For the text-containing cell, return its midpoint in (x, y) coordinate format. 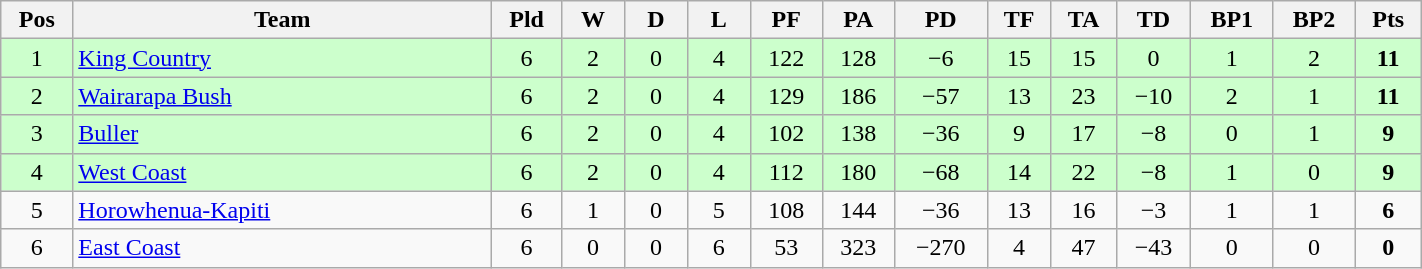
−43 (1153, 248)
108 (786, 210)
−6 (940, 58)
128 (858, 58)
Pos (37, 20)
23 (1084, 96)
Team (282, 20)
King Country (282, 58)
186 (858, 96)
−68 (940, 172)
BP2 (1314, 20)
TA (1084, 20)
PD (940, 20)
3 (37, 134)
16 (1084, 210)
L (718, 20)
TF (1019, 20)
22 (1084, 172)
112 (786, 172)
−57 (940, 96)
138 (858, 134)
129 (786, 96)
East Coast (282, 248)
Wairarapa Bush (282, 96)
Pts (1388, 20)
14 (1019, 172)
Buller (282, 134)
−10 (1153, 96)
122 (786, 58)
102 (786, 134)
D (656, 20)
PA (858, 20)
PF (786, 20)
180 (858, 172)
53 (786, 248)
−270 (940, 248)
−3 (1153, 210)
47 (1084, 248)
West Coast (282, 172)
TD (1153, 20)
BP1 (1232, 20)
144 (858, 210)
Horowhenua-Kapiti (282, 210)
W (594, 20)
Pld (527, 20)
323 (858, 248)
17 (1084, 134)
